Pinpoint the cell where the given text exists, returning its (X, Y) midpoint coordinate. 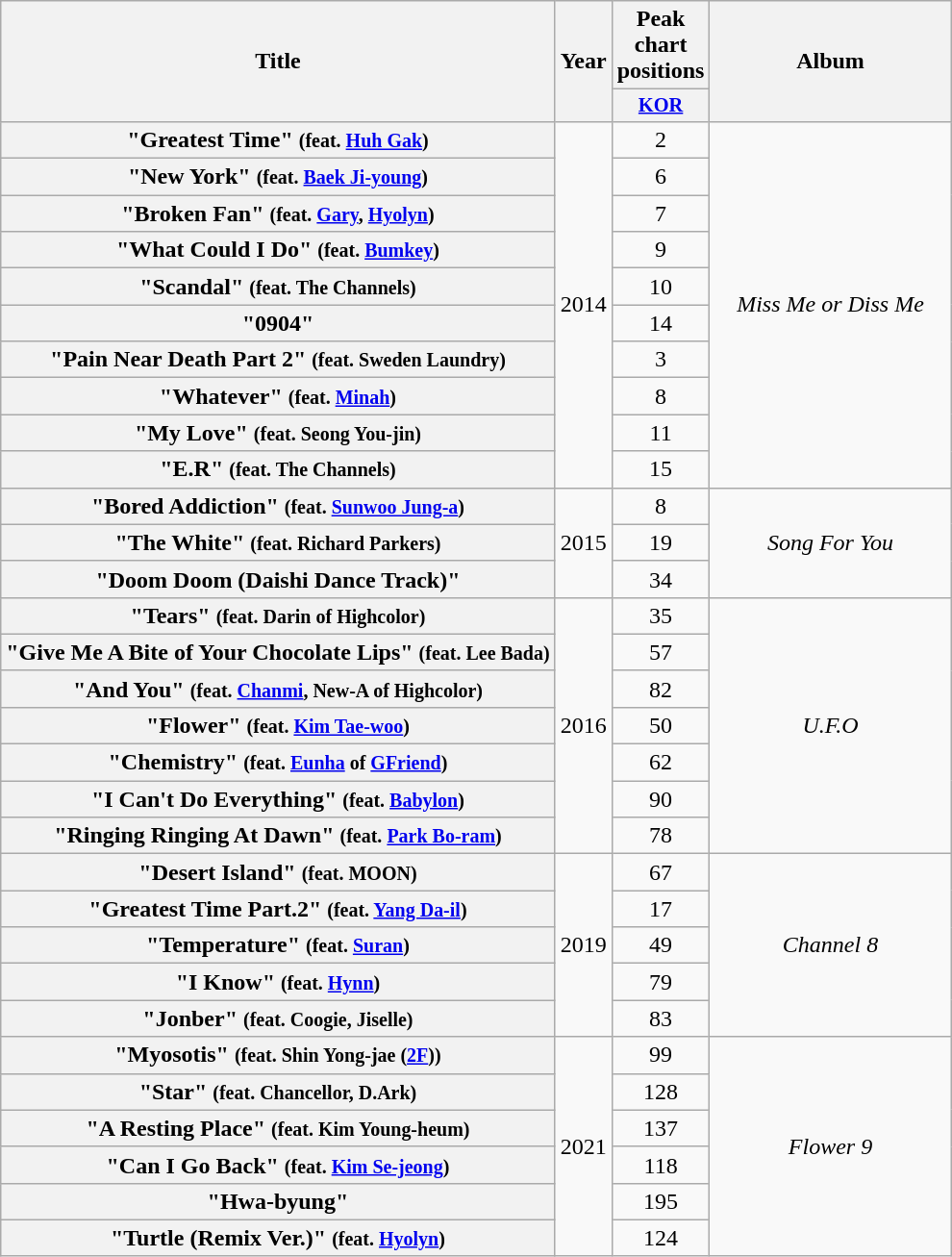
Album (831, 62)
"Can I Go Back" (feat. Kim Se-jeong) (278, 1165)
"Star" (feat. Chancellor, D.Ark) (278, 1092)
78 (661, 836)
2016 (583, 725)
67 (661, 872)
"I Know" (feat. Hynn) (278, 982)
195 (661, 1201)
49 (661, 945)
2014 (583, 304)
9 (661, 250)
Title (278, 62)
11 (661, 433)
82 (661, 689)
Song For You (831, 542)
6 (661, 177)
"Turtle (Remix Ver.)" (feat. Hyolyn) (278, 1238)
"Give Me A Bite of Your Chocolate Lips" (feat. Lee Bada) (278, 652)
35 (661, 616)
"Tears" (feat. Darin of Highcolor) (278, 616)
2019 (583, 945)
"Jonber" (feat. Coogie, Jiselle) (278, 1018)
Channel 8 (831, 945)
34 (661, 579)
"Broken Fan" (feat. Gary, Hyolyn) (278, 214)
124 (661, 1238)
"0904" (278, 323)
79 (661, 982)
2021 (583, 1146)
2 (661, 139)
"What Could I Do" (feat. Bumkey) (278, 250)
128 (661, 1092)
"Desert Island" (feat. MOON) (278, 872)
57 (661, 652)
"Greatest Time Part.2" (feat. Yang Da-il) (278, 909)
"Scandal" (feat. The Channels) (278, 287)
"And You" (feat. Chanmi, New-A of Highcolor) (278, 689)
50 (661, 725)
14 (661, 323)
Peak chart positions (661, 45)
"I Can't Do Everything" (feat. Babylon) (278, 799)
Miss Me or Diss Me (831, 304)
"New York" (feat. Baek Ji-young) (278, 177)
2015 (583, 542)
"Bored Addiction" (feat. Sunwoo Jung-a) (278, 506)
"Hwa-byung" (278, 1201)
U.F.O (831, 725)
"Myosotis" (feat. Shin Yong-jae (2F)) (278, 1055)
10 (661, 287)
90 (661, 799)
3 (661, 360)
Year (583, 62)
99 (661, 1055)
"Whatever" (feat. Minah) (278, 396)
Flower 9 (831, 1146)
62 (661, 763)
7 (661, 214)
137 (661, 1128)
"Pain Near Death Part 2" (feat. Sweden Laundry) (278, 360)
"The White" (feat. Richard Parkers) (278, 542)
118 (661, 1165)
"Chemistry" (feat. Eunha of GFriend) (278, 763)
"A Resting Place" (feat. Kim Young-heum) (278, 1128)
83 (661, 1018)
17 (661, 909)
"Temperature" (feat. Suran) (278, 945)
"Doom Doom (Daishi Dance Track)" (278, 579)
19 (661, 542)
"E.R" (feat. The Channels) (278, 469)
KOR (661, 106)
15 (661, 469)
"Flower" (feat. Kim Tae-woo) (278, 725)
"My Love" (feat. Seong You-jin) (278, 433)
"Ringing Ringing At Dawn" (feat. Park Bo-ram) (278, 836)
"Greatest Time" (feat. Huh Gak) (278, 139)
